Identify which cell holds the provided text, then report its (x, y) central coordinate. 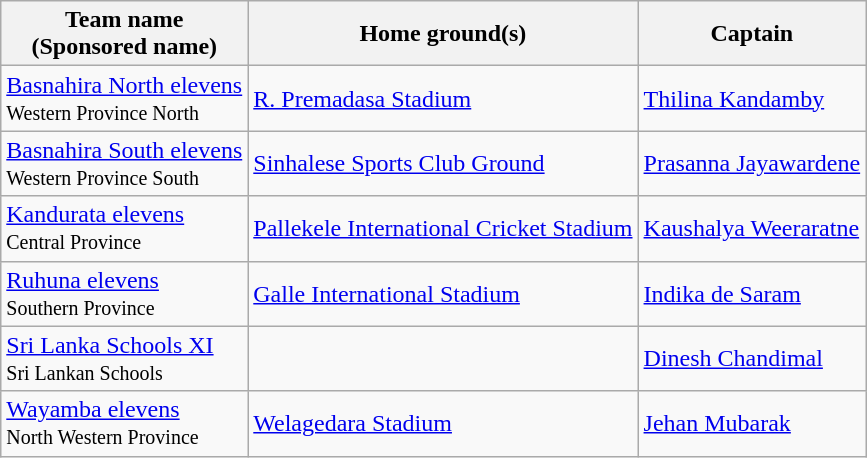
R. Premadasa Stadium (443, 98)
Jehan Mubarak (752, 424)
Welagedara Stadium (443, 424)
Captain (752, 34)
Thilina Kandamby (752, 98)
Basnahira South elevensWestern Province South (124, 164)
Team name(Sponsored name) (124, 34)
Pallekele International Cricket Stadium (443, 228)
Dinesh Chandimal (752, 358)
Wayamba elevensNorth Western Province (124, 424)
Home ground(s) (443, 34)
Ruhuna elevensSouthern Province (124, 294)
Basnahira North elevensWestern Province North (124, 98)
Sinhalese Sports Club Ground (443, 164)
Kaushalya Weeraratne (752, 228)
Sri Lanka Schools XISri Lankan Schools (124, 358)
Kandurata elevensCentral Province (124, 228)
Galle International Stadium (443, 294)
Indika de Saram (752, 294)
Prasanna Jayawardene (752, 164)
